Capture the cell that displays the provided text and extract its (X, Y) central coordinate. 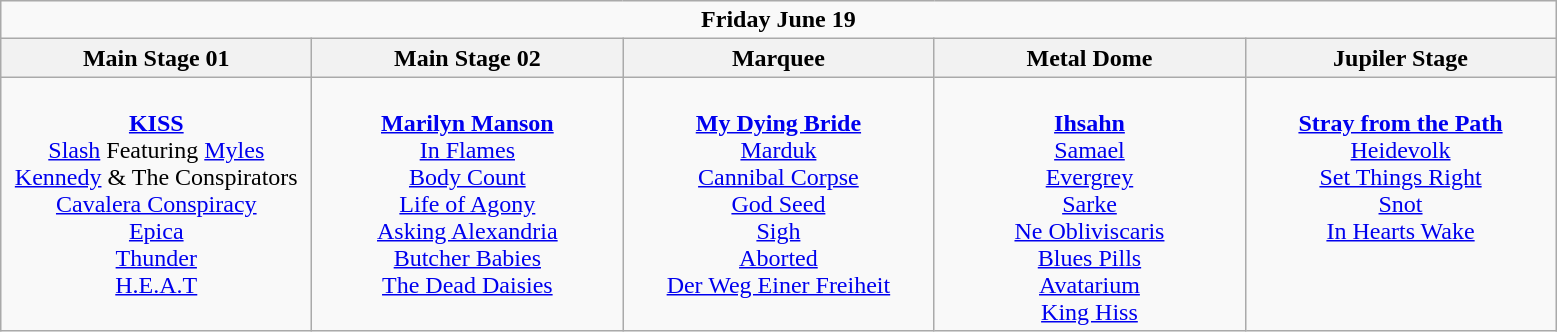
Marquee (778, 58)
KISS Slash Featuring Myles Kennedy & The Conspirators Cavalera Conspiracy Epica Thunder H.E.A.T (156, 204)
My Dying Bride Marduk Cannibal Corpse God Seed Sigh Aborted Der Weg Einer Freiheit (778, 204)
Main Stage 01 (156, 58)
Friday June 19 (778, 20)
Jupiler Stage (1400, 58)
Main Stage 02 (468, 58)
Marilyn Manson In Flames Body Count Life of Agony Asking Alexandria Butcher Babies The Dead Daisies (468, 204)
Ihsahn Samael Evergrey Sarke Ne Obliviscaris Blues Pills Avatarium King Hiss (1090, 204)
Stray from the Path Heidevolk Set Things Right Snot In Hearts Wake (1400, 204)
Metal Dome (1090, 58)
